Detect which cell encompasses the target text, then output its [x, y] center coordinate. 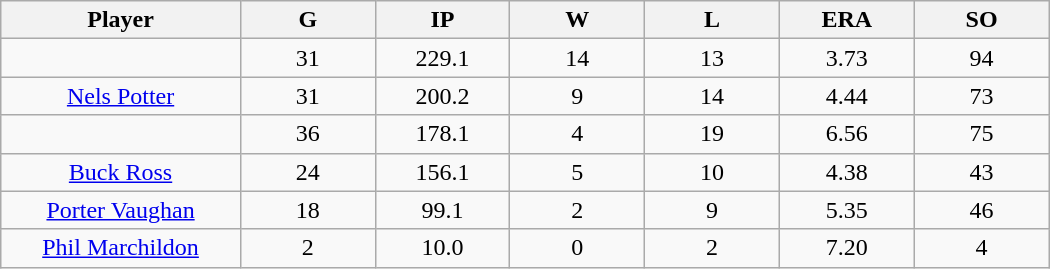
10 [712, 172]
Buck Ross [121, 172]
75 [982, 134]
7.20 [846, 248]
Nels Potter [121, 96]
3.73 [846, 58]
43 [982, 172]
99.1 [442, 210]
200.2 [442, 96]
24 [308, 172]
178.1 [442, 134]
73 [982, 96]
18 [308, 210]
13 [712, 58]
6.56 [846, 134]
46 [982, 210]
94 [982, 58]
5.35 [846, 210]
4.38 [846, 172]
156.1 [442, 172]
Porter Vaughan [121, 210]
ERA [846, 20]
G [308, 20]
Phil Marchildon [121, 248]
19 [712, 134]
229.1 [442, 58]
Player [121, 20]
L [712, 20]
W [578, 20]
36 [308, 134]
10.0 [442, 248]
IP [442, 20]
0 [578, 248]
5 [578, 172]
4.44 [846, 96]
SO [982, 20]
